From the cell containing the given text, extract its center point as [x, y] coordinate. 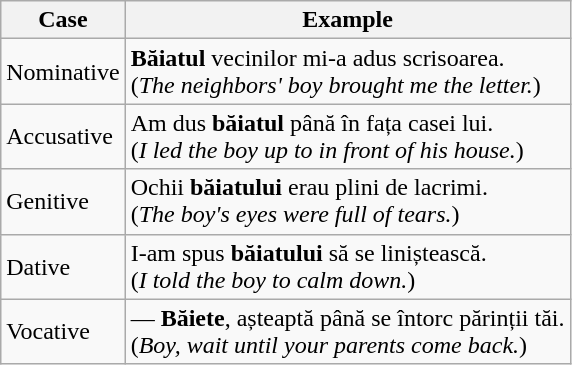
Băiatul vecinilor mi-a adus scrisoarea.(The neighbors' boy brought me the letter.) [348, 72]
— Băiete, așteaptă până se întorc părinții tăi.(Boy, wait until your parents come back.) [348, 332]
Vocative [63, 332]
Example [348, 20]
I-am spus băiatului să se liniștească.(I told the boy to calm down.) [348, 266]
Nominative [63, 72]
Accusative [63, 136]
Ochii băiatului erau plini de lacrimi.(The boy's eyes were full of tears.) [348, 202]
Dative [63, 266]
Am dus băiatul până în fața casei lui.(I led the boy up to in front of his house.) [348, 136]
Case [63, 20]
Genitive [63, 202]
